Identify which cell holds the provided text, then report its (x, y) central coordinate. 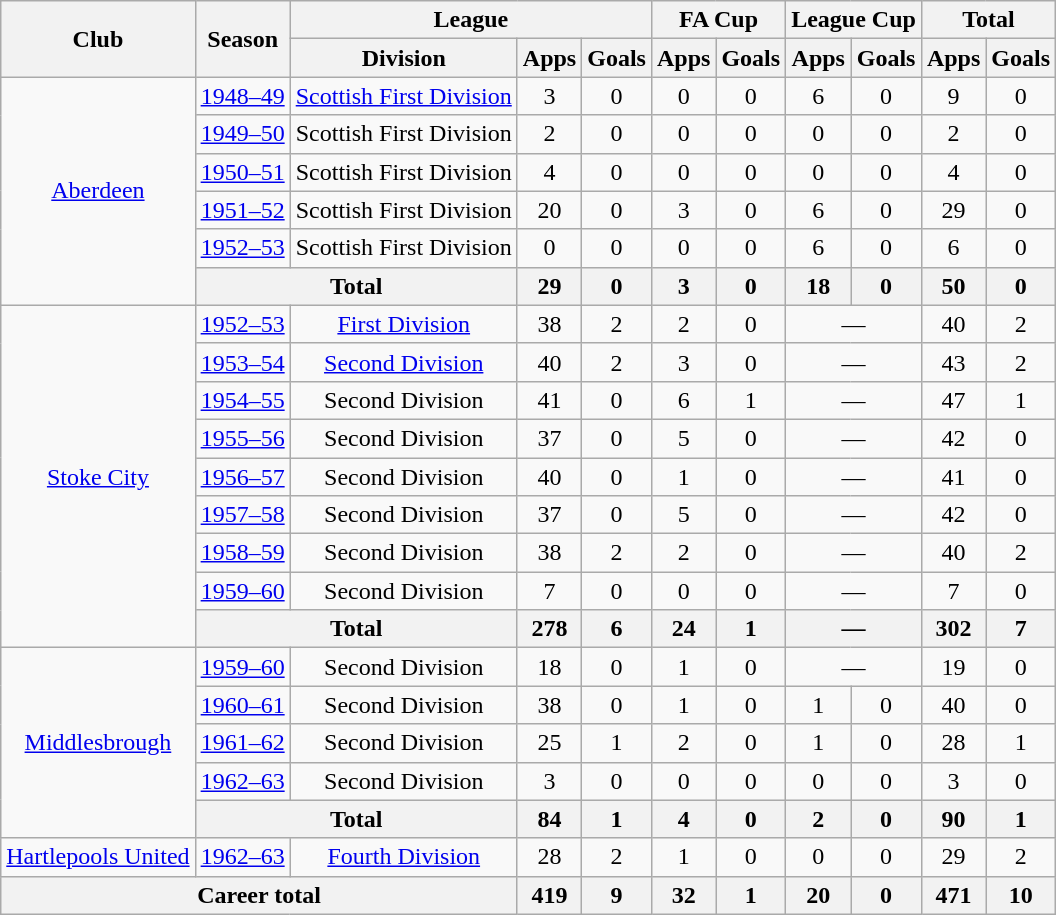
10 (1021, 895)
471 (953, 895)
Hartlepools United (98, 857)
Middlesbrough (98, 743)
Aberdeen (98, 191)
1950–51 (242, 172)
1956–57 (242, 477)
Season (242, 39)
278 (549, 629)
90 (953, 819)
1951–52 (242, 210)
League Cup (854, 20)
24 (683, 629)
Division (404, 58)
1948–49 (242, 96)
302 (953, 629)
43 (953, 362)
32 (683, 895)
Stoke City (98, 476)
Career total (260, 895)
1954–55 (242, 400)
Fourth Division (404, 857)
1960–61 (242, 705)
1961–62 (242, 743)
FA Cup (718, 20)
25 (549, 743)
47 (953, 400)
50 (953, 286)
1955–56 (242, 438)
League (470, 20)
Club (98, 39)
1953–54 (242, 362)
First Division (404, 324)
84 (549, 819)
1949–50 (242, 134)
1957–58 (242, 515)
419 (549, 895)
1958–59 (242, 553)
19 (953, 667)
